Identify which cell holds the provided text, then report its [x, y] central coordinate. 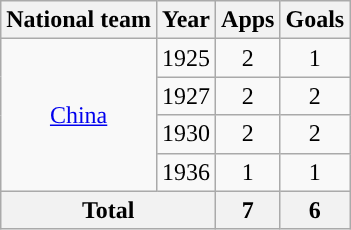
Total [108, 210]
1930 [186, 134]
6 [315, 210]
Apps [248, 20]
1927 [186, 96]
1936 [186, 172]
National team [79, 20]
7 [248, 210]
China [79, 115]
1925 [186, 58]
Goals [315, 20]
Year [186, 20]
